Provide the [x, y] coordinate of the cell's center where the given text is located.  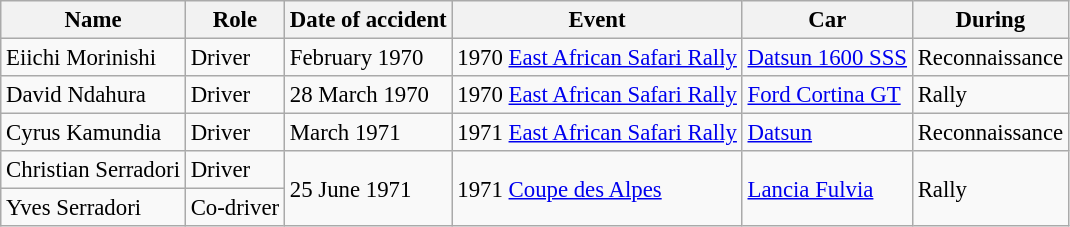
28 March 1970 [368, 95]
1971 Coupe des Alpes [597, 188]
Lancia Fulvia [827, 188]
Car [827, 20]
Datsun 1600 SSS [827, 58]
Cyrus Kamundia [94, 133]
Date of accident [368, 20]
1971 East African Safari Rally [597, 133]
Ford Cortina GT [827, 95]
February 1970 [368, 58]
During [990, 20]
25 June 1971 [368, 188]
David Ndahura [94, 95]
Role [234, 20]
Co-driver [234, 208]
Name [94, 20]
Event [597, 20]
Christian Serradori [94, 170]
March 1971 [368, 133]
Yves Serradori [94, 208]
Eiichi Morinishi [94, 58]
Datsun [827, 133]
